Scan for the cell matching the given text and deliver its [x, y] coordinate at center. 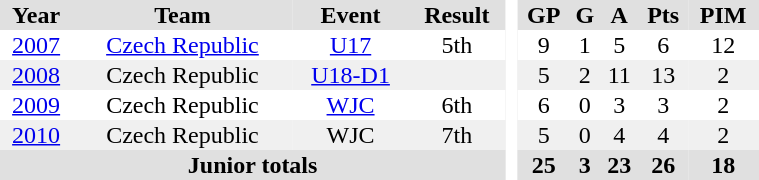
2008 [36, 75]
9 [544, 45]
Result [456, 15]
Pts [663, 15]
6th [456, 105]
A [619, 15]
Event [351, 15]
U17 [351, 45]
U18-D1 [351, 75]
26 [663, 165]
2010 [36, 135]
7th [456, 135]
Junior totals [252, 165]
13 [663, 75]
18 [723, 165]
1 [584, 45]
11 [619, 75]
PIM [723, 15]
25 [544, 165]
23 [619, 165]
2007 [36, 45]
5th [456, 45]
Team [182, 15]
2009 [36, 105]
Year [36, 15]
GP [544, 15]
G [584, 15]
12 [723, 45]
